Scan for the cell matching the given text and deliver its [x, y] coordinate at center. 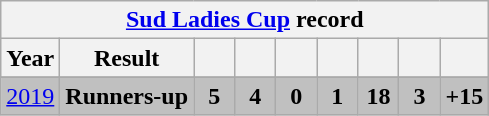
Sud Ladies Cup record [245, 20]
18 [378, 96]
1 [338, 96]
5 [214, 96]
0 [296, 96]
4 [256, 96]
Runners-up [127, 96]
Result [127, 58]
2019 [30, 96]
+15 [464, 96]
3 [420, 96]
Year [30, 58]
